Scan for the cell matching the given text and deliver its (X, Y) coordinate at center. 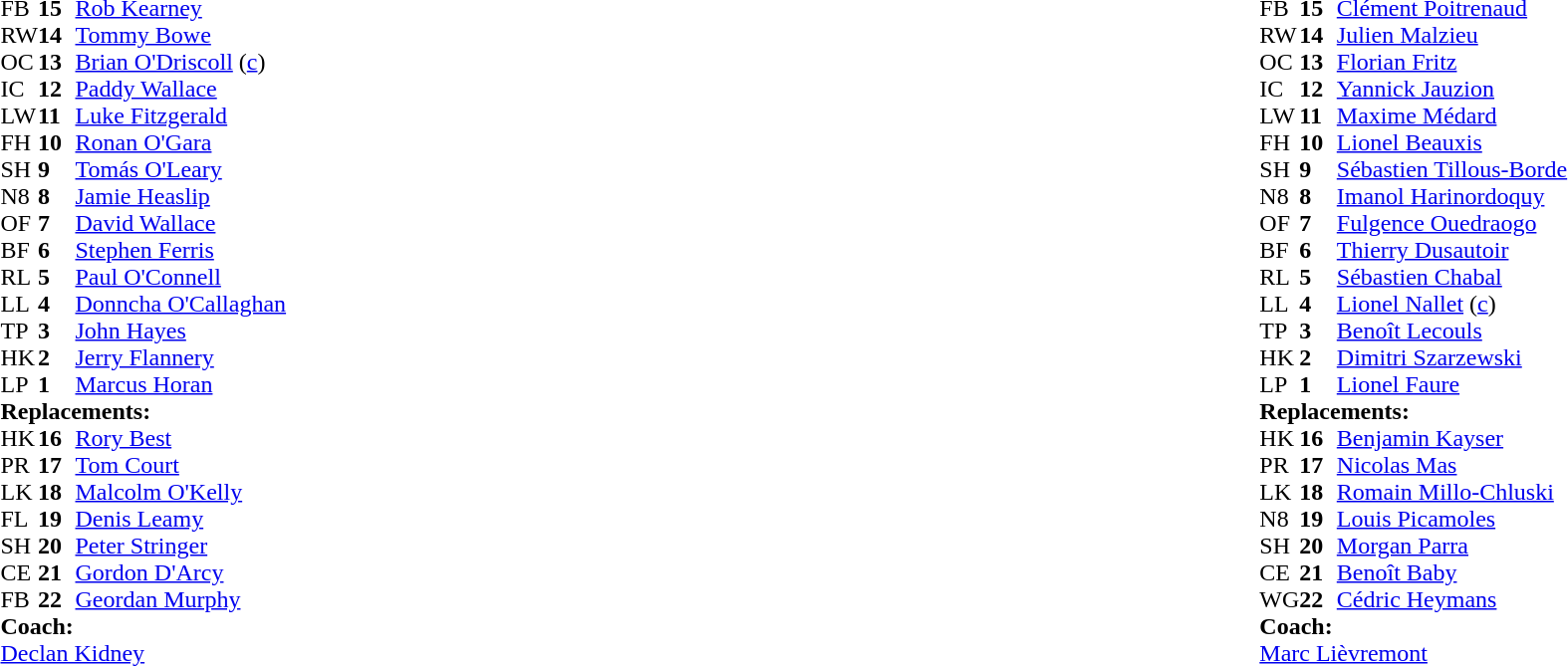
John Hayes (181, 331)
Stephen Ferris (181, 251)
Donncha O'Callaghan (181, 305)
FB (19, 599)
Fulgence Ouedraogo (1452, 223)
Paul O'Connell (181, 277)
Maxime Médard (1452, 115)
Dimitri Szarzewski (1452, 358)
Yannick Jauzion (1452, 90)
Peter Stringer (181, 546)
Tommy Bowe (181, 36)
Tom Court (181, 466)
WG (1279, 599)
Tomás O'Leary (181, 169)
Lionel Nallet (c) (1452, 305)
Geordan Murphy (181, 599)
Sébastien Tillous-Borde (1452, 169)
Denis Leamy (181, 520)
Brian O'Driscoll (c) (181, 62)
Rory Best (181, 438)
Jerry Flannery (181, 358)
Romain Millo-Chluski (1452, 492)
Louis Picamoles (1452, 520)
Benoît Baby (1452, 573)
Benjamin Kayser (1452, 438)
Marcus Horan (181, 384)
Julien Malzieu (1452, 36)
Florian Fritz (1452, 62)
Morgan Parra (1452, 546)
Imanol Harinordoquy (1452, 197)
Paddy Wallace (181, 90)
Malcolm O'Kelly (181, 492)
Lionel Beauxis (1452, 143)
Jamie Heaslip (181, 197)
Luke Fitzgerald (181, 115)
Declan Kidney (143, 653)
Marc Lièvremont (1413, 653)
Thierry Dusautoir (1452, 251)
Ronan O'Gara (181, 143)
Nicolas Mas (1452, 466)
Cédric Heymans (1452, 599)
Gordon D'Arcy (181, 573)
Lionel Faure (1452, 384)
Benoît Lecouls (1452, 331)
Sébastien Chabal (1452, 277)
FL (19, 520)
David Wallace (181, 223)
